Extract the (x, y) coordinate from the center of the cell holding the provided text.  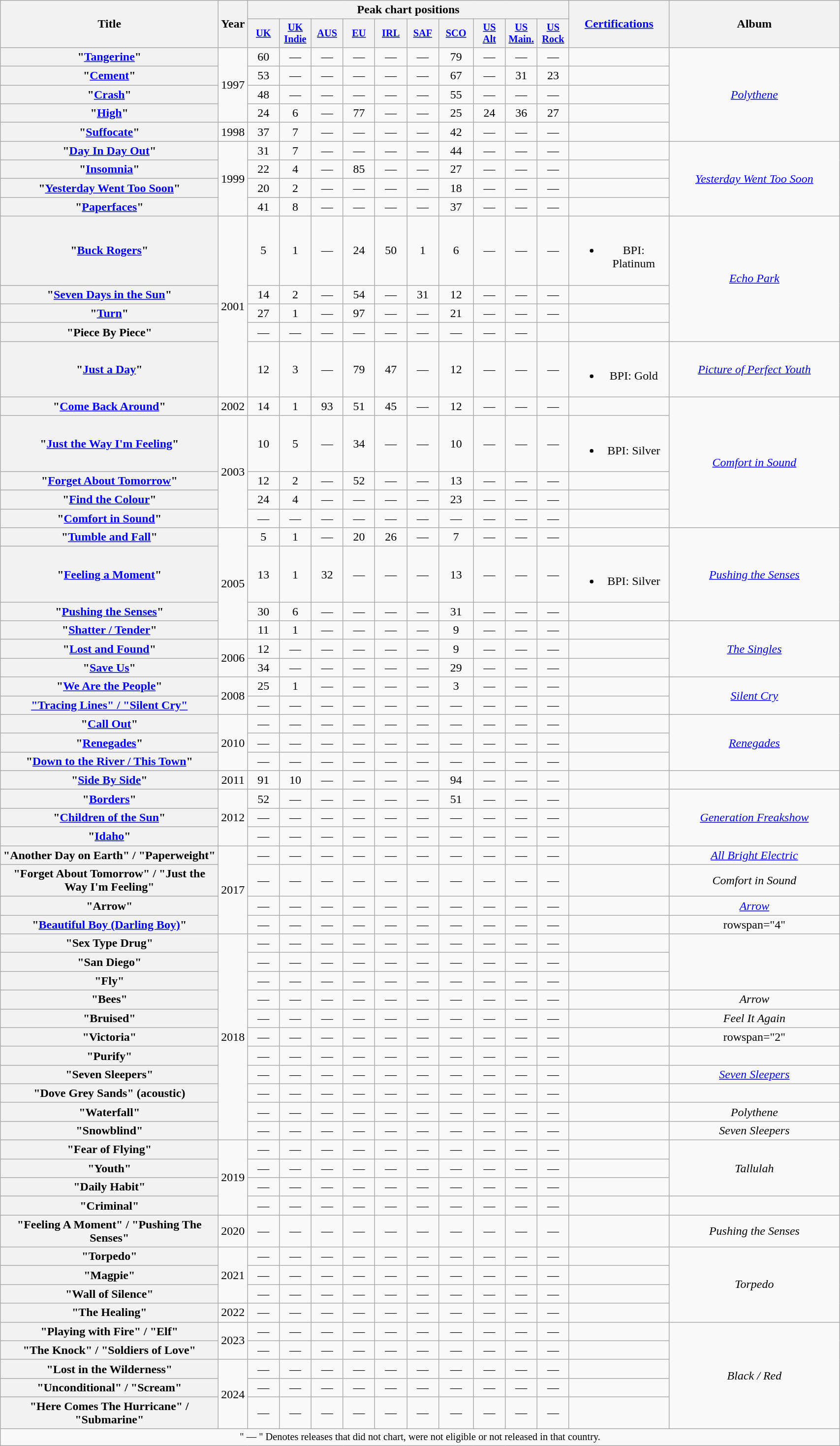
"Sex Type Drug" (109, 943)
Tallulah (754, 1168)
54 (359, 294)
2012 (233, 817)
UK Indie (295, 33)
2003 (233, 472)
21 (456, 313)
"Feeling A Moment" / "Pushing The Senses" (109, 1231)
Generation Freakshow (754, 817)
The Singles (754, 649)
85 (359, 169)
BPI: Gold (619, 369)
"Turn" (109, 313)
SCO (456, 33)
"Snowblind" (109, 1130)
"Shatter / Tender" (109, 630)
USMain. (522, 33)
"Come Back Around" (109, 406)
30 (264, 611)
2001 (233, 306)
"Feeling a Moment" (109, 574)
"Lost and Found" (109, 649)
Album (754, 24)
47 (391, 369)
"Just a Day" (109, 369)
"Lost in the Wilderness" (109, 1369)
36 (522, 113)
All Bright Electric (754, 855)
"Tangerine" (109, 57)
Echo Park (754, 279)
"Torpedo" (109, 1256)
2011 (233, 780)
"Children of the Sun" (109, 817)
2019 (233, 1178)
"Bees" (109, 999)
IRL (391, 33)
97 (359, 313)
rowspan="4" (754, 925)
Picture of Perfect Youth (754, 369)
77 (359, 113)
"Find the Colour" (109, 500)
55 (456, 95)
"Seven Sleepers" (109, 1074)
" — " Denotes releases that did not chart, were not eligible or not released in that country. (420, 1437)
32 (327, 574)
Black / Red (754, 1376)
53 (264, 76)
"Fly" (109, 981)
"Forget About Tomorrow" / "Just the Way I'm Feeling" (109, 880)
2024 (233, 1394)
"Save Us" (109, 668)
50 (391, 251)
29 (456, 668)
93 (327, 406)
91 (264, 780)
"Dove Grey Sands" (acoustic) (109, 1093)
"Side By Side" (109, 780)
SAF (423, 33)
"High" (109, 113)
"Purify" (109, 1056)
2008 (233, 696)
USRock (553, 33)
"Daily Habit" (109, 1187)
"Insomnia" (109, 169)
Silent Cry (754, 696)
"Tracing Lines" / "Silent Cry" (109, 705)
60 (264, 57)
"Another Day on Earth" / "Paperweight" (109, 855)
"Criminal" (109, 1206)
"Just the Way I'm Feeling" (109, 443)
67 (456, 76)
EU (359, 33)
"Youth" (109, 1168)
2021 (233, 1275)
11 (264, 630)
"Piece By Piece" (109, 332)
Feel It Again (754, 1018)
1999 (233, 179)
41 (264, 207)
42 (456, 132)
2010 (233, 742)
22 (264, 169)
"Unconditional" / "Scream" (109, 1387)
"Wall of Silence" (109, 1294)
94 (456, 780)
18 (456, 188)
"Buck Rogers" (109, 251)
"Crash" (109, 95)
44 (456, 151)
2005 (233, 584)
"Comfort in Sound" (109, 518)
Title (109, 24)
"Waterfall" (109, 1112)
"Cement" (109, 76)
2017 (233, 890)
"Magpie" (109, 1275)
26 (391, 537)
2023 (233, 1341)
45 (391, 406)
"Forget About Tomorrow" (109, 481)
1998 (233, 132)
"San Diego" (109, 962)
Torpedo (754, 1285)
1997 (233, 85)
"Paperfaces" (109, 207)
"Playing with Fire" / "Elf" (109, 1331)
2002 (233, 406)
"Beautiful Boy (Darling Boy)" (109, 925)
Year (233, 24)
UK (264, 33)
2022 (233, 1313)
2020 (233, 1231)
"Suffocate" (109, 132)
"Down to the River / This Town" (109, 761)
"Fear of Flying" (109, 1150)
"Bruised" (109, 1018)
"Seven Days in the Sun" (109, 294)
8 (295, 207)
"Day In Day Out" (109, 151)
2006 (233, 658)
"Pushing the Senses" (109, 611)
BPI: Platinum (619, 251)
"Tumble and Fall" (109, 537)
AUS (327, 33)
USAlt (489, 33)
Certifications (619, 24)
Peak chart positions (408, 10)
"We Are the People" (109, 686)
"Borders" (109, 799)
2018 (233, 1037)
"Arrow" (109, 906)
"Here Comes The Hurricane" / "Submarine" (109, 1413)
"Renegades" (109, 742)
"The Healing" (109, 1313)
rowspan="2" (754, 1037)
"The Knock" / "Soldiers of Love" (109, 1350)
Renegades (754, 742)
"Call Out" (109, 724)
"Idaho" (109, 836)
"Victoria" (109, 1037)
Yesterday Went Too Soon (754, 179)
48 (264, 95)
"Yesterday Went Too Soon" (109, 188)
